Capture the cell that displays the provided text and extract its (X, Y) central coordinate. 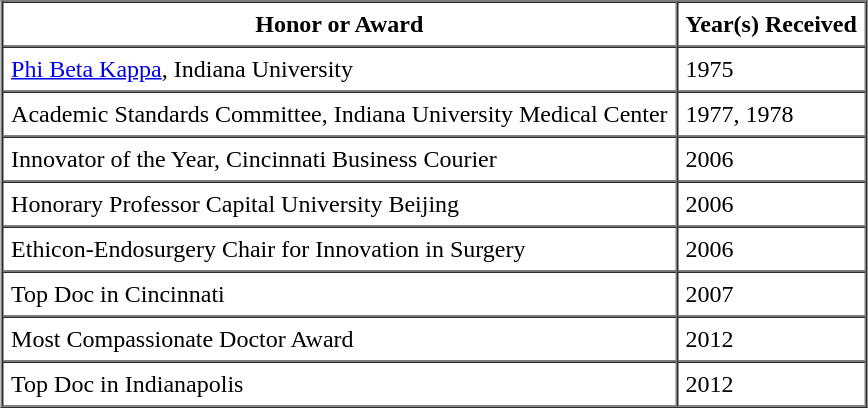
1977, 1978 (772, 114)
Top Doc in Cincinnati (339, 294)
Honorary Professor Capital University Beijing (339, 204)
Year(s) Received (772, 24)
1975 (772, 68)
Top Doc in Indianapolis (339, 384)
Innovator of the Year, Cincinnati Business Courier (339, 158)
2007 (772, 294)
Honor or Award (339, 24)
Most Compassionate Doctor Award (339, 338)
Academic Standards Committee, Indiana University Medical Center (339, 114)
Phi Beta Kappa, Indiana University (339, 68)
Ethicon-Endosurgery Chair for Innovation in Surgery (339, 248)
